Search for the cell housing the specified text and yield its [x, y] center coordinate. 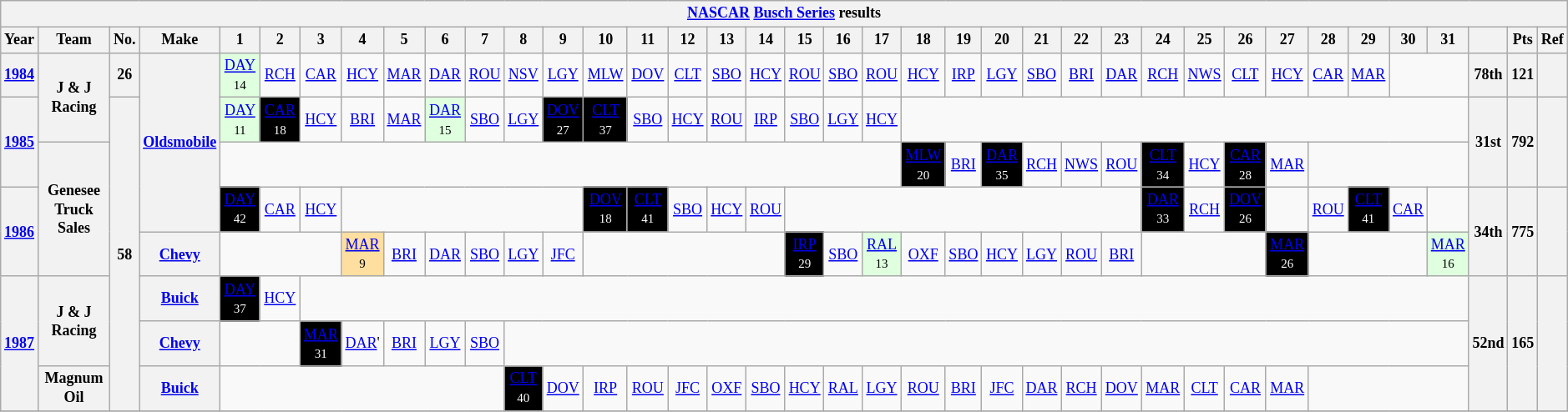
30 [1409, 40]
MLW [606, 75]
Oldsmobile [180, 142]
Ref [1552, 40]
22 [1082, 40]
15 [805, 40]
24 [1162, 40]
165 [1523, 344]
7 [484, 40]
1 [240, 40]
CAR 18 [280, 120]
21 [1042, 40]
25 [1204, 40]
1986 [20, 232]
775 [1523, 232]
9 [563, 40]
Make [180, 40]
IRP29 [805, 254]
CLT41 [1368, 209]
DAR' [362, 344]
CLT40 [524, 389]
No. [125, 40]
CLT 37 [606, 120]
MLW 20 [923, 164]
18 [923, 40]
CAR 28 [1246, 164]
16 [843, 40]
MAR16 [1448, 254]
DAY14 [240, 75]
DAY42 [240, 209]
CLT 41 [648, 209]
DAR 15 [445, 120]
RAL13 [882, 254]
MAR 26 [1287, 254]
11 [648, 40]
14 [766, 40]
52nd [1488, 344]
10 [606, 40]
MAR9 [362, 254]
MAR31 [321, 344]
DAY 11 [240, 120]
Year [20, 40]
19 [964, 40]
NASCAR Busch Series results [784, 13]
DOV 26 [1246, 209]
34th [1488, 232]
13 [726, 40]
DOV 27 [563, 120]
27 [1287, 40]
Team [73, 40]
DAR 33 [1162, 209]
31 [1448, 40]
RAL [843, 389]
20 [1002, 40]
28 [1328, 40]
23 [1121, 40]
3 [321, 40]
2 [280, 40]
4 [362, 40]
Pts [1523, 40]
17 [882, 40]
29 [1368, 40]
12 [688, 40]
5 [404, 40]
Genesee Truck Sales [73, 209]
NSV [524, 75]
8 [524, 40]
6 [445, 40]
DAY37 [240, 299]
121 [1523, 75]
Magnum Oil [73, 389]
1984 [20, 75]
DOV 18 [606, 209]
78th [1488, 75]
1985 [20, 142]
CLT 34 [1162, 164]
792 [1523, 142]
31st [1488, 142]
DAR 35 [1002, 164]
58 [125, 254]
1987 [20, 344]
